Search for the cell housing the specified text and yield its [X, Y] center coordinate. 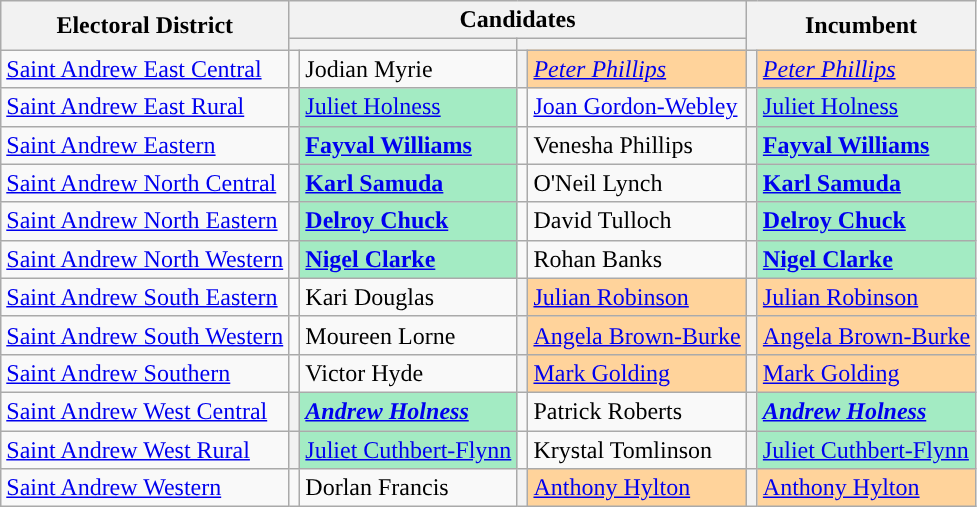
Joan Gordon-Webley [637, 107]
Dorlan Francis [408, 488]
David Tulloch [637, 221]
Jodian Myrie [408, 69]
Saint Andrew South Western [145, 335]
Venesha Phillips [637, 145]
Saint Andrew Western [145, 488]
Incumbent [860, 26]
Saint Andrew West Rural [145, 449]
O'Neil Lynch [637, 183]
Saint Andrew Eastern [145, 145]
Kari Douglas [408, 297]
Saint Andrew East Central [145, 69]
Saint Andrew South Eastern [145, 297]
Saint Andrew North Western [145, 259]
Saint Andrew North Central [145, 183]
Moureen Lorne [408, 335]
Victor Hyde [408, 373]
Saint Andrew North Eastern [145, 221]
Krystal Tomlinson [637, 449]
Candidates [518, 20]
Electoral District [145, 26]
Saint Andrew East Rural [145, 107]
Patrick Roberts [637, 411]
Saint Andrew West Central [145, 411]
Saint Andrew Southern [145, 373]
Rohan Banks [637, 259]
